Determine the (X, Y) coordinate at the center of the cell enclosing the given text.  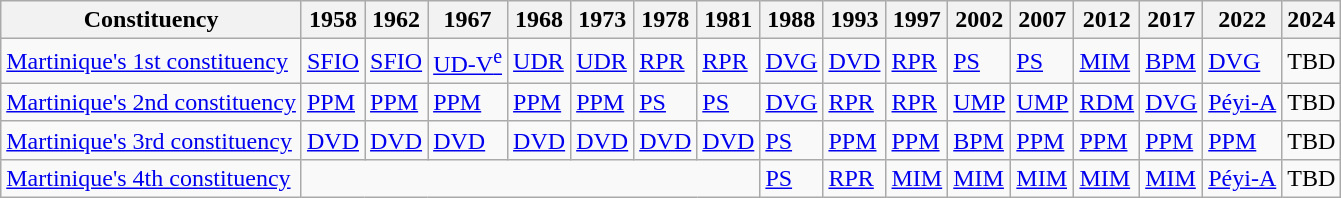
UD-Ve (468, 62)
2022 (1242, 20)
Martinique's 2nd constituency (152, 102)
2012 (1107, 20)
1988 (792, 20)
1958 (332, 20)
Martinique's 1st constituency (152, 62)
1993 (854, 20)
1973 (602, 20)
Martinique's 4th constituency (152, 178)
Martinique's 3rd constituency (152, 140)
1981 (728, 20)
1968 (540, 20)
2017 (1172, 20)
RDM (1107, 102)
2024 (1312, 20)
1978 (666, 20)
2007 (1042, 20)
1997 (917, 20)
1962 (396, 20)
2002 (980, 20)
1967 (468, 20)
Constituency (152, 20)
